Output the (x, y) coordinate of the center of the cell containing the given text.  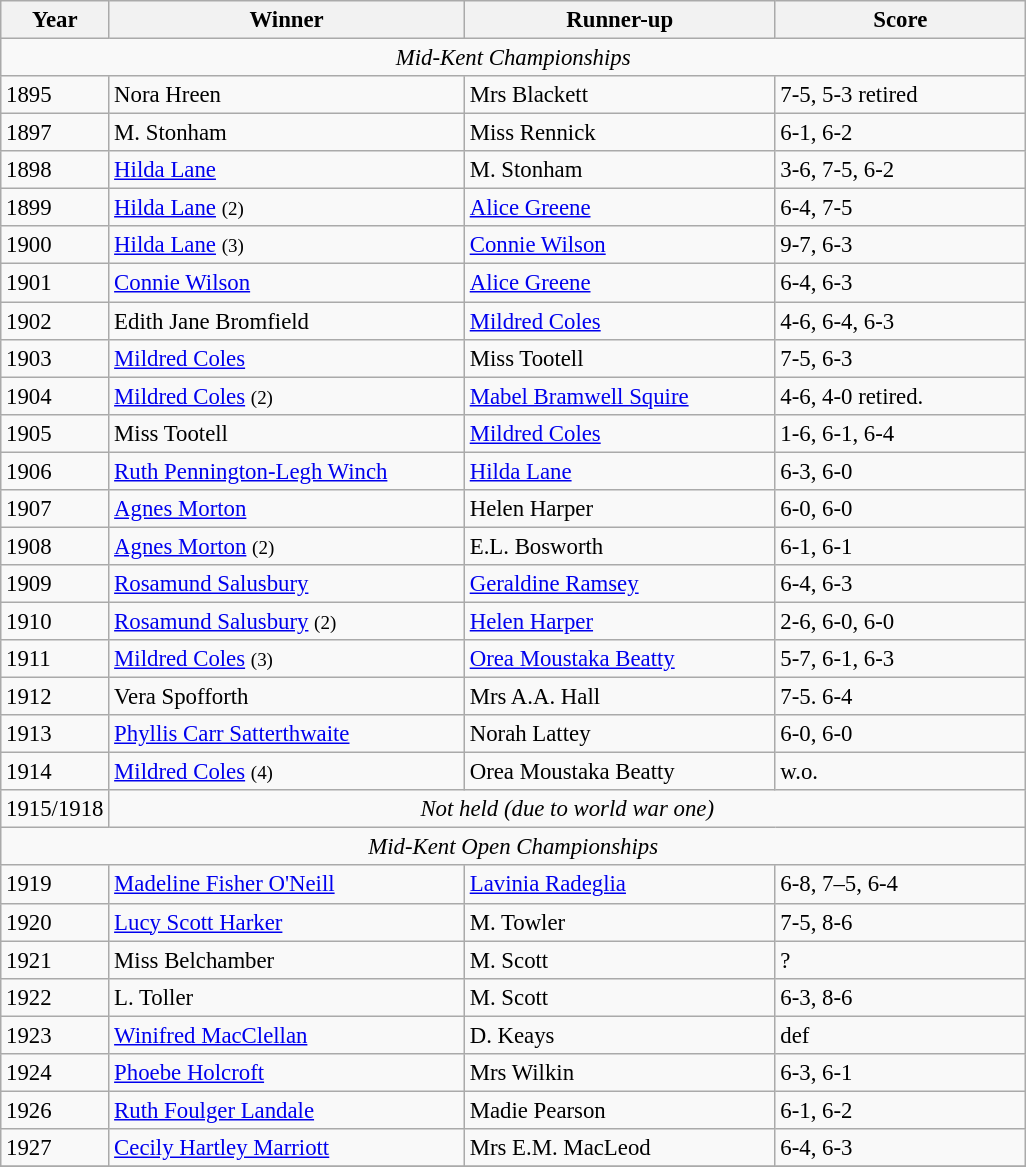
Ruth Foulger Landale (287, 1110)
Rosamund Salusbury (287, 584)
Phoebe Holcroft (287, 1073)
Miss Rennick (620, 133)
Hilda Lane (3) (287, 245)
M. Towler (620, 922)
4-6, 6-4, 6-3 (900, 321)
L. Toller (287, 997)
Mabel Bramwell Squire (620, 396)
Agnes Morton (287, 509)
1924 (55, 1073)
2-6, 6-0, 6-0 (900, 621)
1895 (55, 95)
E.L. Bosworth (620, 546)
Norah Lattey (620, 734)
1911 (55, 659)
Mid-Kent Open Championships (514, 847)
Cecily Hartley Marriott (287, 1148)
Geraldine Ramsey (620, 584)
1898 (55, 170)
Mildred Coles (4) (287, 772)
1915/1918 (55, 809)
Agnes Morton (2) (287, 546)
3-6, 7-5, 6-2 (900, 170)
1905 (55, 433)
4-6, 4-0 retired. (900, 396)
Score (900, 20)
1909 (55, 584)
1906 (55, 471)
Mrs E.M. MacLeod (620, 1148)
1897 (55, 133)
Hilda Lane (2) (287, 208)
7-5, 5-3 retired (900, 95)
Year (55, 20)
6-3, 6-1 (900, 1073)
Mrs Blackett (620, 95)
7-5. 6-4 (900, 697)
Winifred MacClellan (287, 1035)
Phyllis Carr Satterthwaite (287, 734)
1912 (55, 697)
Mid-Kent Championships (514, 58)
6-3, 6-0 (900, 471)
Not held (due to world war one) (568, 809)
1900 (55, 245)
Mildred Coles (2) (287, 396)
1927 (55, 1148)
6-4, 7-5 (900, 208)
def (900, 1035)
1920 (55, 922)
Edith Jane Bromfield (287, 321)
Vera Spofforth (287, 697)
1914 (55, 772)
Miss Belchamber (287, 960)
1902 (55, 321)
w.o. (900, 772)
1926 (55, 1110)
6-1, 6-1 (900, 546)
Ruth Pennington-Legh Winch (287, 471)
? (900, 960)
Mrs Wilkin (620, 1073)
Lavinia Radeglia (620, 885)
Mildred Coles (3) (287, 659)
9-7, 6-3 (900, 245)
1904 (55, 396)
1921 (55, 960)
7-5, 8-6 (900, 922)
Madeline Fisher O'Neill (287, 885)
1901 (55, 283)
1903 (55, 358)
1922 (55, 997)
Rosamund Salusbury (2) (287, 621)
Winner (287, 20)
Nora Hreen (287, 95)
1910 (55, 621)
1923 (55, 1035)
1899 (55, 208)
D. Keays (620, 1035)
Madie Pearson (620, 1110)
6-3, 8-6 (900, 997)
1919 (55, 885)
Runner-up (620, 20)
1908 (55, 546)
1913 (55, 734)
Mrs A.A. Hall (620, 697)
6-8, 7–5, 6-4 (900, 885)
1-6, 6-1, 6-4 (900, 433)
7-5, 6-3 (900, 358)
5-7, 6-1, 6-3 (900, 659)
1907 (55, 509)
Lucy Scott Harker (287, 922)
